For the text-containing cell, return its midpoint in [x, y] coordinate format. 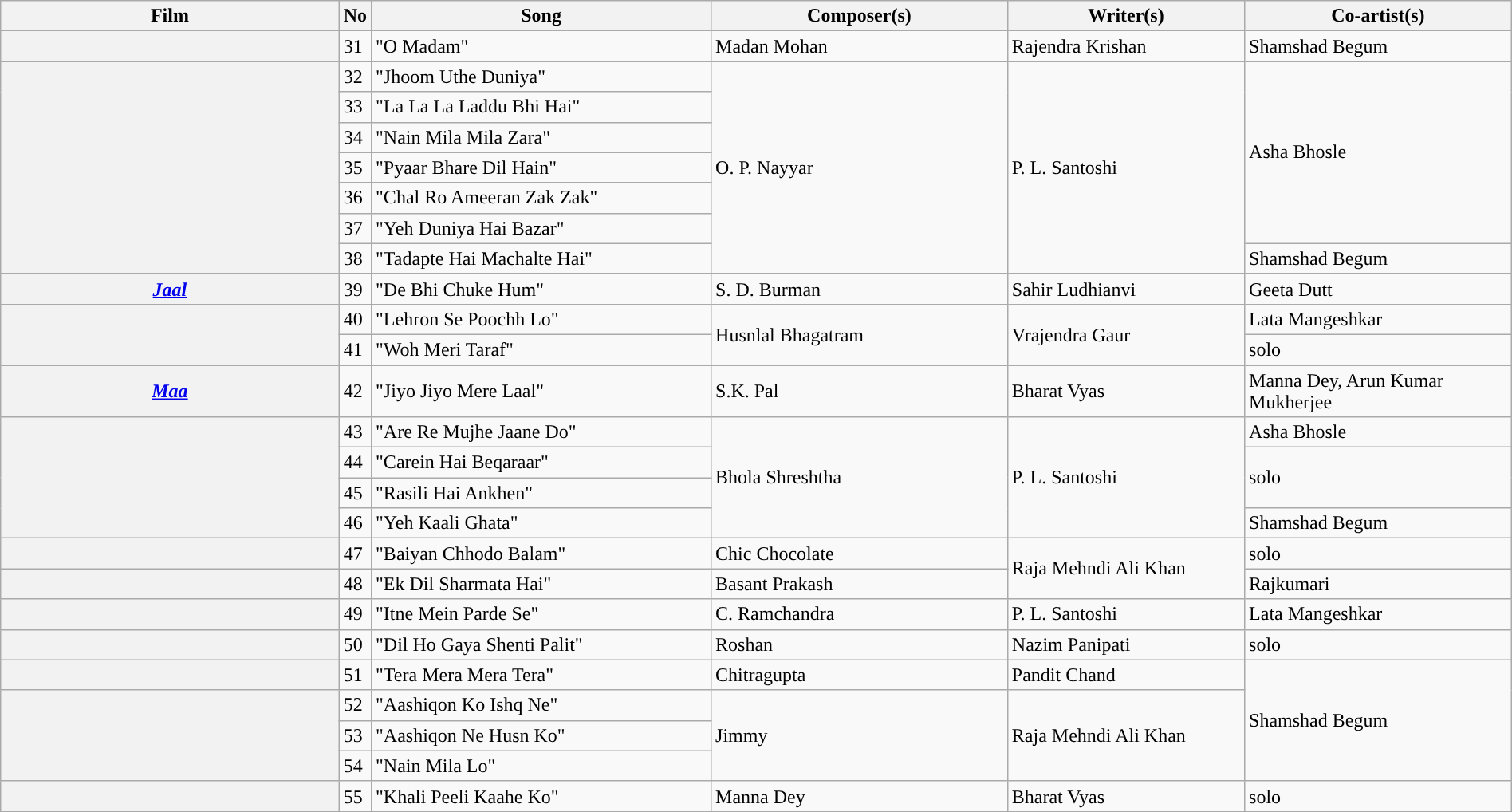
S.K. Pal [860, 391]
Basant Prakash [860, 584]
"Yeh Kaali Ghata" [541, 523]
53 [355, 735]
37 [355, 228]
"La La La Laddu Bhi Hai" [541, 107]
No [355, 16]
"Yeh Duniya Hai Bazar" [541, 228]
48 [355, 584]
"Khali Peeli Kaahe Ko" [541, 796]
"Itne Mein Parde Se" [541, 614]
33 [355, 107]
"Chal Ro Ameeran Zak Zak" [541, 198]
"Woh Meri Taraf" [541, 349]
Co-artist(s) [1378, 16]
"O Madam" [541, 46]
Rajendra Krishan [1126, 46]
Jaal [170, 289]
Geeta Dutt [1378, 289]
Sahir Ludhianvi [1126, 289]
Composer(s) [860, 16]
46 [355, 523]
"Dil Ho Gaya Shenti Palit" [541, 644]
40 [355, 319]
Manna Dey, Arun Kumar Mukherjee [1378, 391]
Chitragupta [860, 675]
39 [355, 289]
49 [355, 614]
54 [355, 766]
43 [355, 432]
35 [355, 168]
"Are Re Mujhe Jaane Do" [541, 432]
Film [170, 16]
"Jhoom Uthe Duniya" [541, 77]
"Rasili Hai Ankhen" [541, 493]
Husnlal Bhagatram [860, 334]
Song [541, 16]
"Nain Mila Lo" [541, 766]
"Ek Dil Sharmata Hai" [541, 584]
38 [355, 258]
C. Ramchandra [860, 614]
"De Bhi Chuke Hum" [541, 289]
"Pyaar Bhare Dil Hain" [541, 168]
S. D. Burman [860, 289]
"Baiyan Chhodo Balam" [541, 554]
Maa [170, 391]
"Lehron Se Poochh Lo" [541, 319]
41 [355, 349]
47 [355, 554]
36 [355, 198]
50 [355, 644]
51 [355, 675]
"Aashiqon Ko Ishq Ne" [541, 705]
"Carein Hai Beqaraar" [541, 463]
Madan Mohan [860, 46]
"Nain Mila Mila Zara" [541, 137]
Pandit Chand [1126, 675]
Nazim Panipati [1126, 644]
"Aashiqon Ne Husn Ko" [541, 735]
31 [355, 46]
O. P. Nayyar [860, 168]
"Tera Mera Mera Tera" [541, 675]
52 [355, 705]
44 [355, 463]
45 [355, 493]
Rajkumari [1378, 584]
Chic Chocolate [860, 554]
34 [355, 137]
Jimmy [860, 735]
55 [355, 796]
Bhola Shreshtha [860, 478]
Writer(s) [1126, 16]
Roshan [860, 644]
Manna Dey [860, 796]
"Tadapte Hai Machalte Hai" [541, 258]
Vrajendra Gaur [1126, 334]
32 [355, 77]
"Jiyo Jiyo Mere Laal" [541, 391]
42 [355, 391]
